For the text-containing cell, return its midpoint in (X, Y) coordinate format. 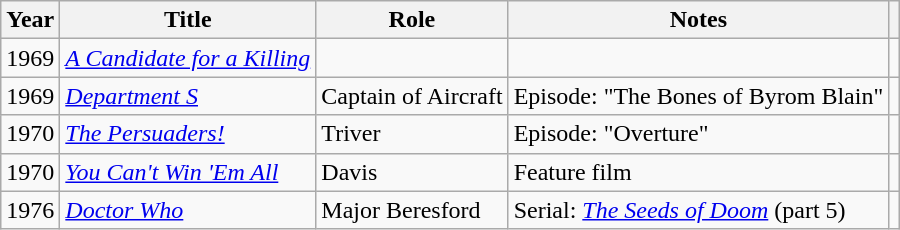
The Persuaders! (188, 134)
Episode: "Overture" (698, 134)
Davis (412, 172)
Triver (412, 134)
Episode: "The Bones of Byrom Blain" (698, 96)
A Candidate for a Killing (188, 58)
Feature film (698, 172)
You Can't Win 'Em All (188, 172)
Department S (188, 96)
1976 (30, 210)
Notes (698, 20)
Role (412, 20)
Doctor Who (188, 210)
Title (188, 20)
Year (30, 20)
Serial: The Seeds of Doom (part 5) (698, 210)
Major Beresford (412, 210)
Captain of Aircraft (412, 96)
